Scan for the cell matching the given text and deliver its (X, Y) coordinate at center. 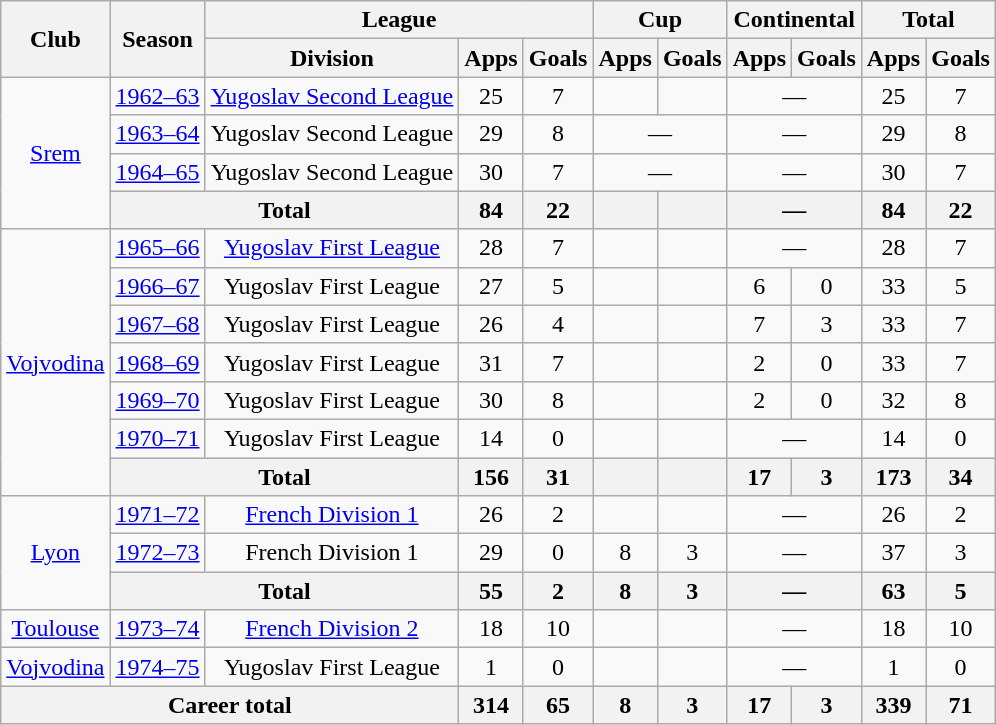
27 (491, 286)
339 (893, 705)
1972–73 (158, 553)
1969–70 (158, 400)
173 (893, 477)
32 (893, 400)
71 (961, 705)
1966–67 (158, 286)
Cup (660, 20)
1964–65 (158, 172)
1967–68 (158, 324)
55 (491, 591)
Club (56, 39)
1970–71 (158, 438)
Division (332, 58)
4 (558, 324)
1974–75 (158, 667)
Career total (230, 705)
Lyon (56, 553)
Srem (56, 153)
65 (558, 705)
156 (491, 477)
37 (893, 553)
Season (158, 39)
34 (961, 477)
63 (893, 591)
1973–74 (158, 629)
1965–66 (158, 248)
6 (759, 286)
Toulouse (56, 629)
314 (491, 705)
1971–72 (158, 515)
1963–64 (158, 134)
1968–69 (158, 362)
Continental (794, 20)
League (399, 20)
1962–63 (158, 96)
French Division 2 (332, 629)
